Return (x, y) of the center of cell containing provided text 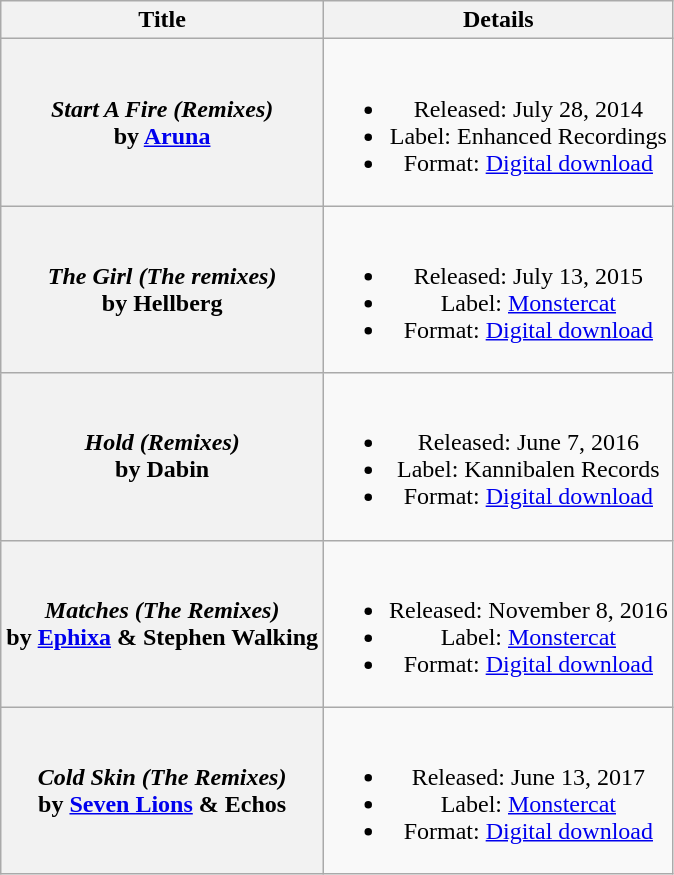
Released: July 13, 2015Label: MonstercatFormat: Digital download (499, 290)
The Girl (The remixes)by Hellberg (162, 290)
Released: June 7, 2016Label: Kannibalen RecordsFormat: Digital download (499, 456)
Cold Skin (The Remixes)by Seven Lions & Echos (162, 790)
Released: November 8, 2016Label: MonstercatFormat: Digital download (499, 624)
Hold (Remixes)by Dabin (162, 456)
Title (162, 20)
Released: July 28, 2014Label: Enhanced RecordingsFormat: Digital download (499, 122)
Start A Fire (Remixes)by Aruna (162, 122)
Released: June 13, 2017Label: MonstercatFormat: Digital download (499, 790)
Matches (The Remixes)by Ephixa & Stephen Walking (162, 624)
Details (499, 20)
